Extract the [x, y] coordinate from the center of the cell holding the provided text.  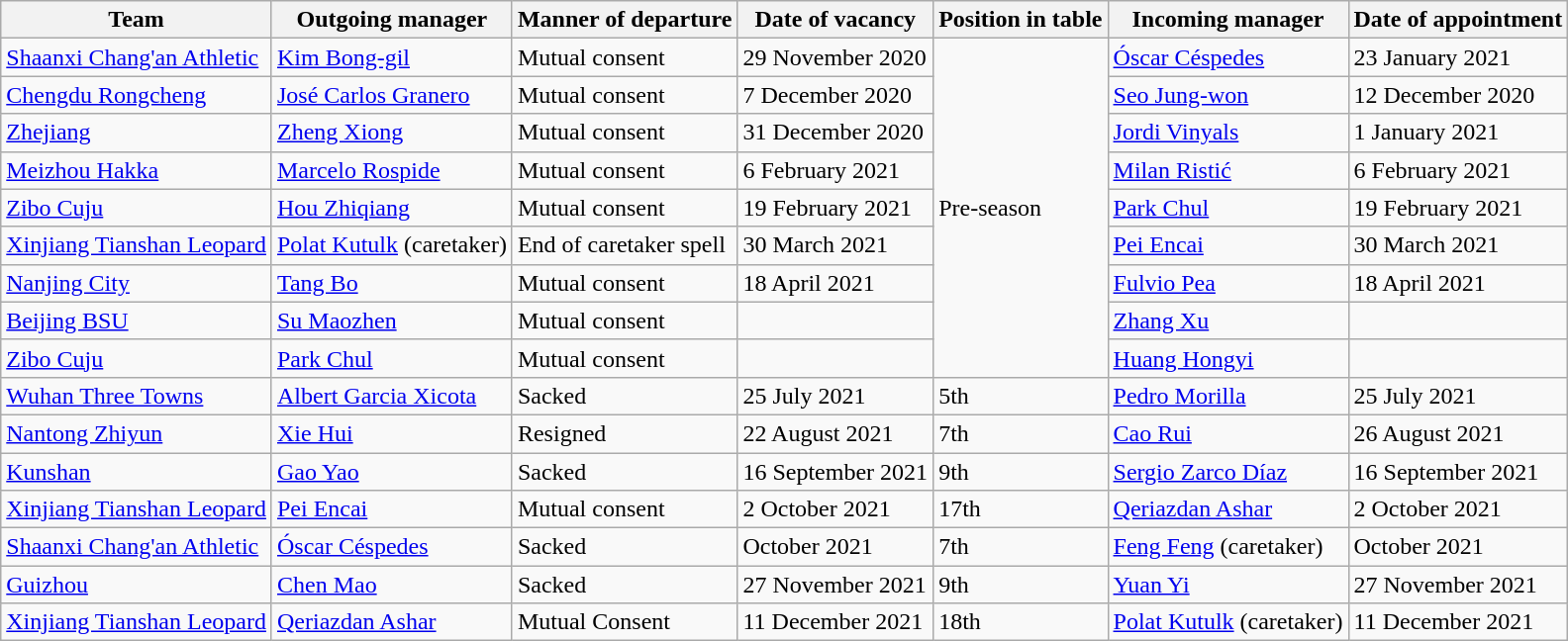
Hou Zhiqiang [392, 208]
12 December 2020 [1458, 95]
José Carlos Granero [392, 95]
Position in table [1021, 20]
17th [1021, 509]
Chen Mao [392, 585]
Zhang Xu [1227, 320]
Zhejiang [137, 133]
Chengdu Rongcheng [137, 95]
26 August 2021 [1458, 433]
Seo Jung-won [1227, 95]
Pre-season [1021, 208]
Su Maozhen [392, 320]
Zheng Xiong [392, 133]
Resigned [624, 433]
Xie Hui [392, 433]
7 December 2020 [835, 95]
Meizhou Hakka [137, 170]
Kunshan [137, 472]
Nanjing City [137, 283]
Marcelo Rospide [392, 170]
Milan Ristić [1227, 170]
Manner of departure [624, 20]
Fulvio Pea [1227, 283]
Nantong Zhiyun [137, 433]
Team [137, 20]
1 January 2021 [1458, 133]
End of caretaker spell [624, 245]
Date of vacancy [835, 20]
Gao Yao [392, 472]
Outgoing manager [392, 20]
Kim Bong-gil [392, 57]
Beijing BSU [137, 320]
Guizhou [137, 585]
Jordi Vinyals [1227, 133]
Tang Bo [392, 283]
Feng Feng (caretaker) [1227, 547]
Date of appointment [1458, 20]
22 August 2021 [835, 433]
Pedro Morilla [1227, 396]
5th [1021, 396]
Albert Garcia Xicota [392, 396]
Incoming manager [1227, 20]
31 December 2020 [835, 133]
Mutual Consent [624, 622]
Cao Rui [1227, 433]
Huang Hongyi [1227, 358]
Yuan Yi [1227, 585]
23 January 2021 [1458, 57]
Sergio Zarco Díaz [1227, 472]
18th [1021, 622]
29 November 2020 [835, 57]
Wuhan Three Towns [137, 396]
